Scan for the cell matching the given text and deliver its [x, y] coordinate at center. 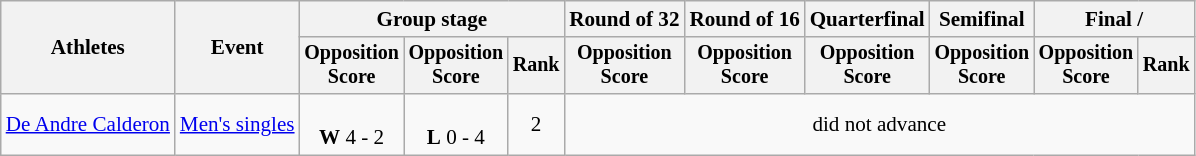
Men's singles [238, 124]
W 4 - 2 [352, 124]
did not advance [879, 124]
2 [536, 124]
Group stage [432, 18]
Athletes [88, 48]
Round of 32 [624, 18]
De Andre Calderon [88, 124]
L 0 - 4 [456, 124]
Semifinal [982, 18]
Round of 16 [744, 18]
Event [238, 48]
Final / [1114, 18]
Quarterfinal [868, 18]
